Scan for the cell matching the given text and deliver its [x, y] coordinate at center. 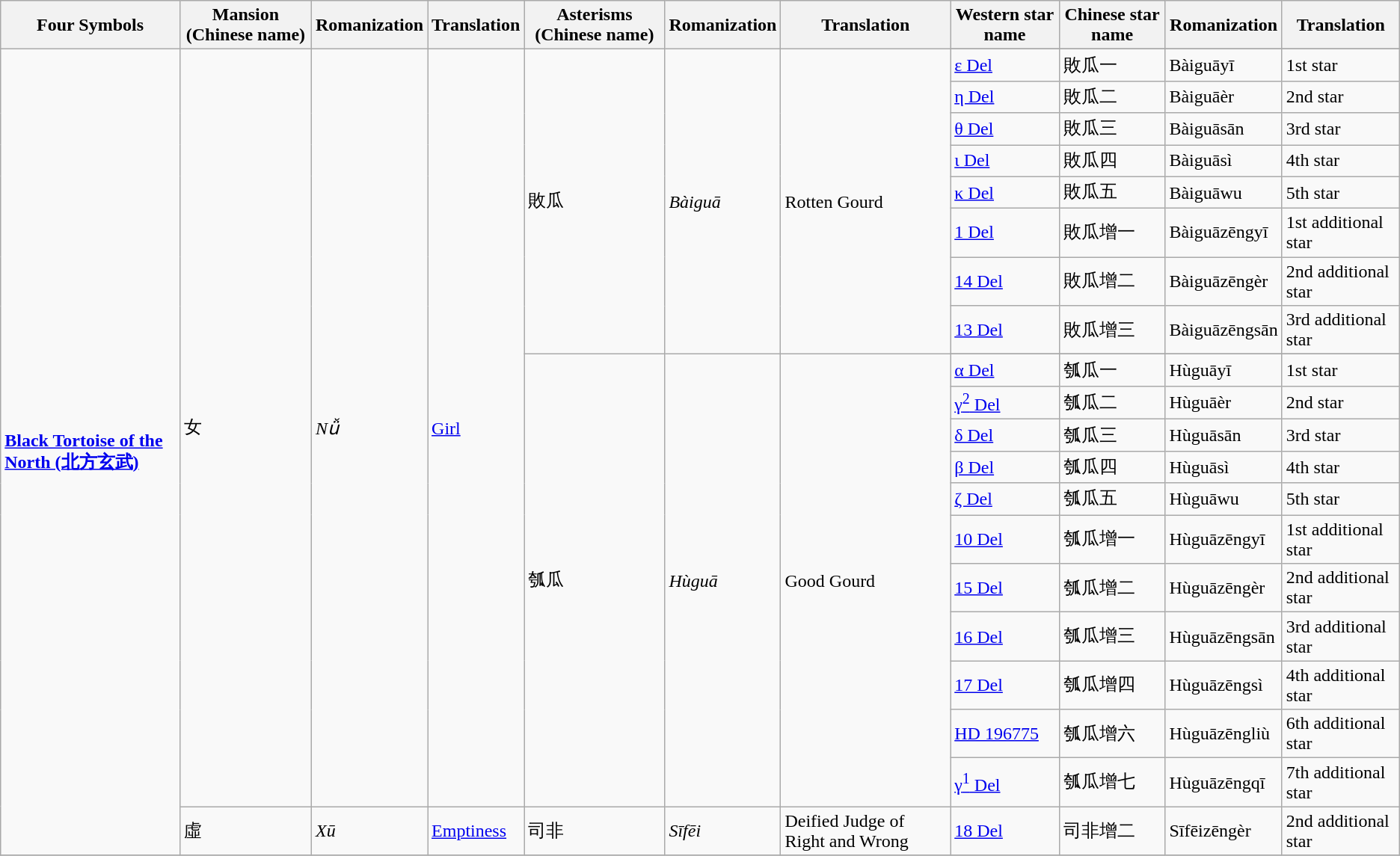
敗瓜二 [1112, 97]
Xū [369, 831]
Hùguāzēngqī [1224, 782]
15 Del [1005, 588]
13 Del [1005, 330]
Hùguāyī [1224, 371]
Hùguāsì [1224, 467]
瓠瓜 [595, 580]
Mansion (Chinese name) [245, 25]
司非 [595, 831]
Rotten Gourd [866, 202]
Bàiguāzēngèr [1224, 281]
敗瓜四 [1112, 161]
γ1 Del [1005, 782]
Hùguāzēngèr [1224, 588]
δ Del [1005, 435]
敗瓜增二 [1112, 281]
Hùguāzēngsì [1224, 685]
瓠瓜一 [1112, 371]
Bàiguāzēngyī [1224, 233]
瓠瓜五 [1112, 499]
η Del [1005, 97]
Hùguāzēngsān [1224, 637]
瓠瓜三 [1112, 435]
κ Del [1005, 193]
10 Del [1005, 540]
Bàiguāsì [1224, 161]
Hùguāèr [1224, 402]
Bàiguāèr [1224, 97]
敗瓜增三 [1112, 330]
6th additional star [1340, 734]
Hùguāsān [1224, 435]
HD 196775 [1005, 734]
Nǚ [369, 428]
Deified Judge of Right and Wrong [866, 831]
γ2 Del [1005, 402]
Bàiguāyī [1224, 66]
Sīfēizēngèr [1224, 831]
ι Del [1005, 161]
14 Del [1005, 281]
Bàiguāsān [1224, 129]
Bàiguāzēngsān [1224, 330]
敗瓜三 [1112, 129]
Chinese star name [1112, 25]
Western star name [1005, 25]
18 Del [1005, 831]
敗瓜一 [1112, 66]
1 Del [1005, 233]
敗瓜增一 [1112, 233]
Hùguāzēngliù [1224, 734]
4th additional star [1340, 685]
Girl [476, 428]
Black Tortoise of the North (北方玄武) [90, 452]
敗瓜五 [1112, 193]
Bàiguā [722, 202]
θ Del [1005, 129]
α Del [1005, 371]
瓠瓜增七 [1112, 782]
虛 [245, 831]
瓠瓜增四 [1112, 685]
Bàiguāwu [1224, 193]
Emptiness [476, 831]
瓠瓜增一 [1112, 540]
17 Del [1005, 685]
7th additional star [1340, 782]
ζ Del [1005, 499]
16 Del [1005, 637]
瓠瓜增六 [1112, 734]
瓠瓜二 [1112, 402]
Hùguā [722, 580]
ε Del [1005, 66]
Four Symbols [90, 25]
瓠瓜增三 [1112, 637]
Asterisms (Chinese name) [595, 25]
敗瓜 [595, 202]
Good Gourd [866, 580]
Hùguāzēngyī [1224, 540]
β Del [1005, 467]
司非增二 [1112, 831]
女 [245, 428]
Sīfēi [722, 831]
瓠瓜增二 [1112, 588]
Hùguāwu [1224, 499]
瓠瓜四 [1112, 467]
